Capture the cell that displays the provided text and extract its (X, Y) central coordinate. 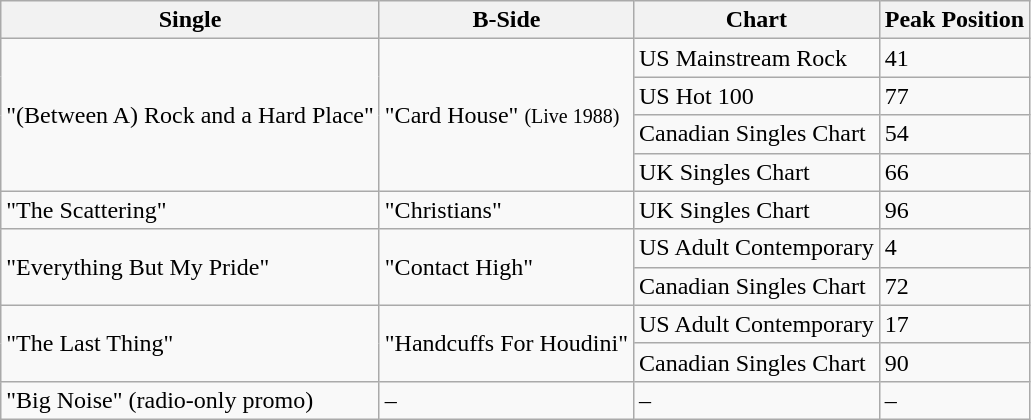
Single (190, 20)
"(Between A) Rock and a Hard Place" (190, 115)
41 (954, 58)
90 (954, 362)
B-Side (506, 20)
Chart (756, 20)
"Christians" (506, 210)
"Everything But My Pride" (190, 267)
"Contact High" (506, 267)
"The Scattering" (190, 210)
72 (954, 286)
66 (954, 172)
17 (954, 324)
54 (954, 134)
Peak Position (954, 20)
4 (954, 248)
"The Last Thing" (190, 343)
"Handcuffs For Houdini" (506, 343)
US Hot 100 (756, 96)
"Big Noise" (radio-only promo) (190, 400)
96 (954, 210)
US Mainstream Rock (756, 58)
77 (954, 96)
"Card House" (Live 1988) (506, 115)
